Output the (X, Y) coordinate of the center of the cell containing the given text.  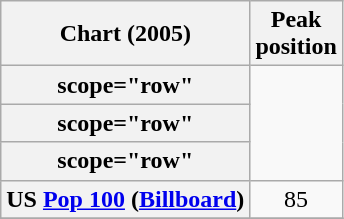
US Pop 100 (Billboard) (126, 199)
Peakposition (296, 34)
85 (296, 199)
Chart (2005) (126, 34)
